Locate the cell with the specified text and output its (X, Y) center coordinate. 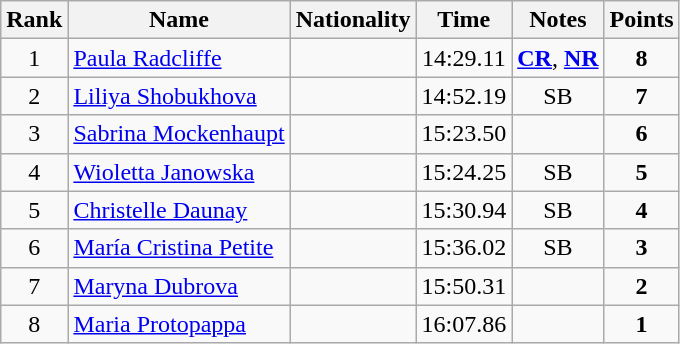
14:29.11 (464, 58)
Liliya Shobukhova (179, 96)
Notes (558, 20)
CR, NR (558, 58)
14:52.19 (464, 96)
16:07.86 (464, 324)
Sabrina Mockenhaupt (179, 134)
Christelle Daunay (179, 210)
Wioletta Janowska (179, 172)
Maryna Dubrova (179, 286)
Rank (34, 20)
Maria Protopappa (179, 324)
15:24.25 (464, 172)
15:36.02 (464, 248)
15:30.94 (464, 210)
Paula Radcliffe (179, 58)
15:50.31 (464, 286)
15:23.50 (464, 134)
Points (642, 20)
Name (179, 20)
Nationality (353, 20)
Time (464, 20)
María Cristina Petite (179, 248)
